From the cell containing the given text, extract its center point as [X, Y] coordinate. 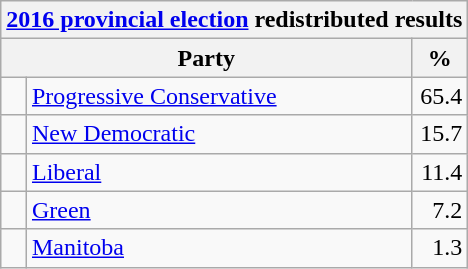
65.4 [440, 96]
Green [218, 210]
Progressive Conservative [218, 96]
Party [206, 58]
New Democratic [218, 134]
Manitoba [218, 248]
% [440, 58]
2016 provincial election redistributed results [234, 20]
1.3 [440, 248]
15.7 [440, 134]
11.4 [440, 172]
Liberal [218, 172]
7.2 [440, 210]
